Pinpoint the cell where the given text exists, returning its [x, y] midpoint coordinate. 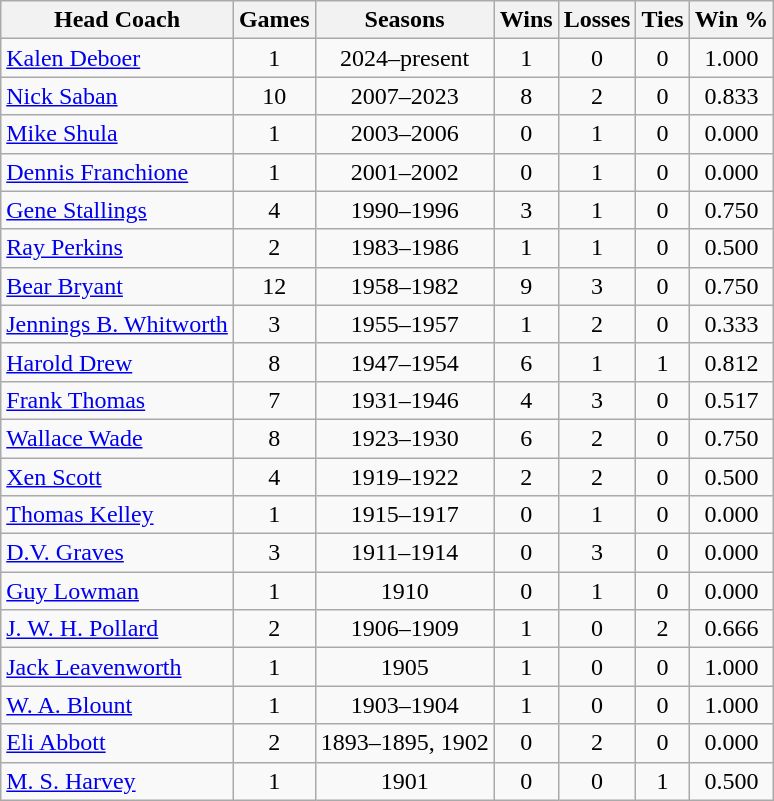
0.833 [732, 96]
0.812 [732, 362]
1923–1930 [404, 438]
10 [274, 96]
2007–2023 [404, 96]
Games [274, 20]
7 [274, 400]
1915–1917 [404, 515]
Losses [597, 20]
Jack Leavenworth [118, 667]
Bear Bryant [118, 286]
J. W. H. Pollard [118, 629]
Wins [526, 20]
1903–1904 [404, 705]
2024–present [404, 58]
0.333 [732, 324]
Jennings B. Whitworth [118, 324]
Seasons [404, 20]
2003–2006 [404, 134]
1919–1922 [404, 477]
Head Coach [118, 20]
Thomas Kelley [118, 515]
Wallace Wade [118, 438]
Gene Stallings [118, 210]
W. A. Blount [118, 705]
1901 [404, 781]
1983–1986 [404, 248]
1931–1946 [404, 400]
0.517 [732, 400]
Ties [662, 20]
9 [526, 286]
Ray Perkins [118, 248]
Guy Lowman [118, 591]
1955–1957 [404, 324]
M. S. Harvey [118, 781]
Frank Thomas [118, 400]
Eli Abbott [118, 743]
2001–2002 [404, 172]
Harold Drew [118, 362]
Xen Scott [118, 477]
Win % [732, 20]
1906–1909 [404, 629]
Nick Saban [118, 96]
1958–1982 [404, 286]
0.666 [732, 629]
12 [274, 286]
1911–1914 [404, 553]
Mike Shula [118, 134]
1905 [404, 667]
Kalen Deboer [118, 58]
1910 [404, 591]
1947–1954 [404, 362]
D.V. Graves [118, 553]
Dennis Franchione [118, 172]
1893–1895, 1902 [404, 743]
1990–1996 [404, 210]
